Extract the [x, y] coordinate from the center of the cell holding the provided text.  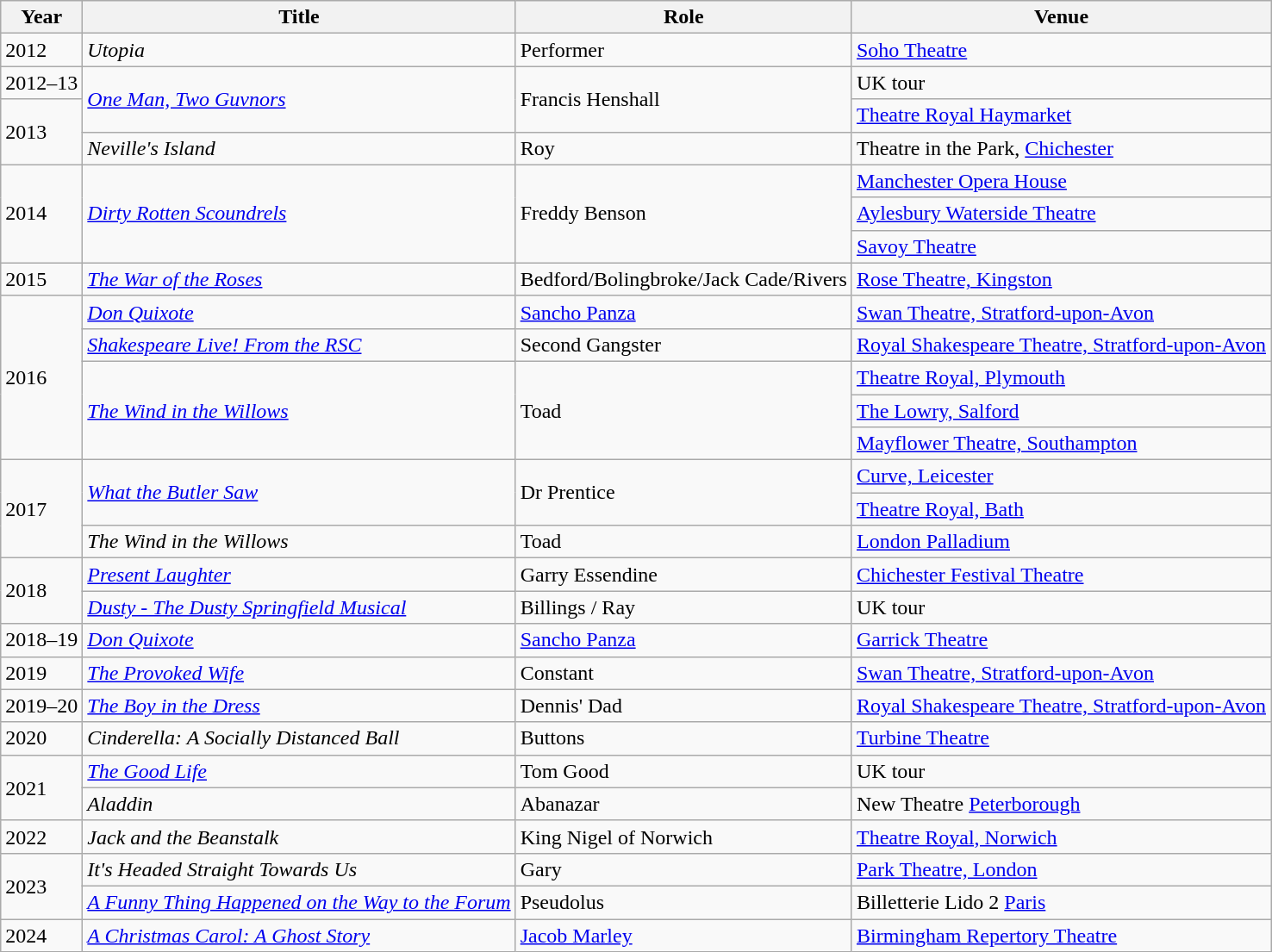
Jacob Marley [683, 935]
King Nigel of Norwich [683, 837]
Shakespeare Live! From the RSC [299, 345]
Billetterie Lido 2 Paris [1061, 902]
2023 [41, 886]
Jack and the Beanstalk [299, 837]
Utopia [299, 50]
2019–20 [41, 706]
Turbine Theatre [1061, 738]
2017 [41, 509]
Year [41, 17]
The Provoked Wife [299, 673]
2014 [41, 214]
Present Laughter [299, 575]
2018 [41, 591]
Dr Prentice [683, 493]
Cinderella: A Socially Distanced Ball [299, 738]
London Palladium [1061, 542]
Rose Theatre, Kingston [1061, 279]
The Lowry, Salford [1061, 411]
Constant [683, 673]
2019 [41, 673]
Theatre Royal Haymarket [1061, 115]
Soho Theatre [1061, 50]
Theatre in the Park, Chichester [1061, 148]
Title [299, 17]
Pseudolus [683, 902]
Theatre Royal, Plymouth [1061, 377]
2015 [41, 279]
2018–19 [41, 640]
Second Gangster [683, 345]
Manchester Opera House [1061, 181]
Chichester Festival Theatre [1061, 575]
Garrick Theatre [1061, 640]
Role [683, 17]
Theatre Royal, Bath [1061, 509]
The War of the Roses [299, 279]
Theatre Royal, Norwich [1061, 837]
Gary [683, 869]
Dennis' Dad [683, 706]
Buttons [683, 738]
Curve, Leicester [1061, 476]
Aladdin [299, 804]
The Boy in the Dress [299, 706]
Francis Henshall [683, 99]
2016 [41, 377]
2021 [41, 787]
Billings / Ray [683, 607]
One Man, Two Guvnors [299, 99]
New Theatre Peterborough [1061, 804]
Performer [683, 50]
Dirty Rotten Scoundrels [299, 214]
Garry Essendine [683, 575]
2022 [41, 837]
Mayflower Theatre, Southampton [1061, 444]
A Funny Thing Happened on the Way to the Forum [299, 902]
Aylesbury Waterside Theatre [1061, 214]
2020 [41, 738]
Bedford/Bolingbroke/Jack Cade/Rivers [683, 279]
Tom Good [683, 771]
What the Butler Saw [299, 493]
Abanazar [683, 804]
It's Headed Straight Towards Us [299, 869]
2024 [41, 935]
2012–13 [41, 83]
Park Theatre, London [1061, 869]
Dusty - The Dusty Springfield Musical [299, 607]
2013 [41, 132]
2012 [41, 50]
Freddy Benson [683, 214]
Savoy Theatre [1061, 246]
Venue [1061, 17]
Roy [683, 148]
Birmingham Repertory Theatre [1061, 935]
The Good Life [299, 771]
Neville's Island [299, 148]
A Christmas Carol: A Ghost Story [299, 935]
